Scan for the cell matching the given text and deliver its [x, y] coordinate at center. 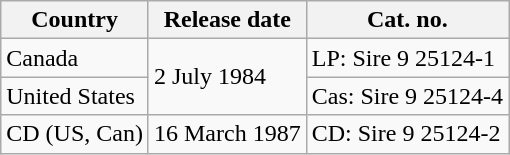
16 March 1987 [227, 134]
CD (US, Can) [75, 134]
CD: Sire 9 25124-2 [407, 134]
Country [75, 20]
Cas: Sire 9 25124-4 [407, 96]
United States [75, 96]
Canada [75, 58]
Release date [227, 20]
LP: Sire 9 25124-1 [407, 58]
Cat. no. [407, 20]
2 July 1984 [227, 77]
